Extract the [x, y] coordinate from the center of the cell holding the provided text.  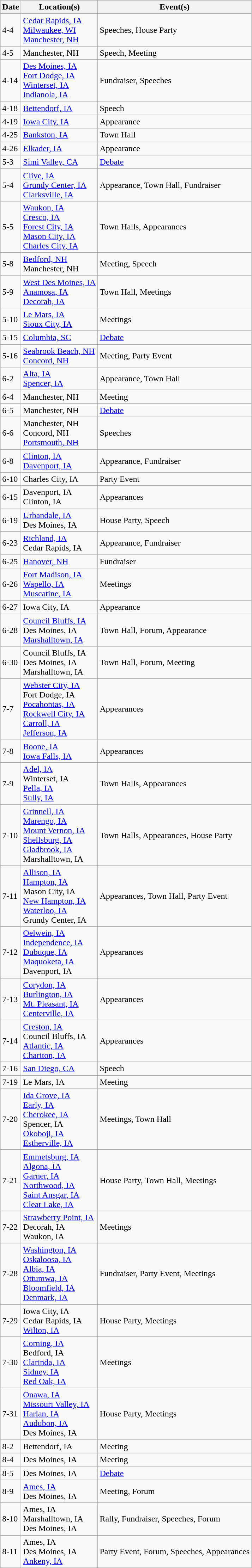
Des Moines, IA Fort Dodge, IA Winterset, IA Indianola, IA [59, 80]
Date [11, 7]
6-4 [11, 397]
Town Hall [175, 135]
Davenport, IA Clinton, IA [59, 497]
Bedford, NH Manchester, NH [59, 264]
8-5 [11, 1473]
4-5 [11, 53]
Charles City, IA [59, 479]
7-14 [11, 1041]
5-8 [11, 264]
6-6 [11, 433]
Location(s) [59, 7]
8-11 [11, 1551]
Corydon, IA Burlington, IA Mt. Pleasant, IA Centerville, IA [59, 999]
Appearances, Town Hall, Party Event [175, 896]
7-20 [11, 1119]
Webster City, IA Fort Dodge, IA Pocahontas, IA Rockwell City, IA Carroll, IA Jefferson, IA [59, 709]
8-2 [11, 1446]
5-5 [11, 227]
6-26 [11, 584]
Speech, Meeting [175, 53]
Fundraiser [175, 561]
6-23 [11, 543]
4-18 [11, 108]
7-29 [11, 1320]
Columbia, SC [59, 338]
Speeches, House Party [175, 30]
7-30 [11, 1363]
6-2 [11, 379]
Manchester, NH Concord, NH Portsmouth, NH [59, 433]
7-9 [11, 784]
Boone, IA Iowa Falls, IA [59, 751]
7-31 [11, 1414]
5-4 [11, 185]
Ames, IA Des Moines, IA Ankeny, IA [59, 1551]
Event(s) [175, 7]
7-19 [11, 1082]
West Des Moines, IA Anamosa, IA Decorah, IA [59, 292]
6-5 [11, 410]
San Diego, CA [59, 1069]
6-30 [11, 663]
7-16 [11, 1069]
Alta, IA Spencer, IA [59, 379]
6-8 [11, 461]
Meeting, Party Event [175, 356]
Richland, IA Cedar Rapids, IA [59, 543]
Party Event [175, 479]
Rally, Fundraiser, Speeches, Forum [175, 1519]
Emmetsburg, IA Algona, IA Garner, IA Northwood, IA Saint Ansgar, IA Clear Lake, IA [59, 1180]
Meeting, Forum [175, 1492]
4-4 [11, 30]
Appearance, Town Hall [175, 379]
5-16 [11, 356]
Iowa City, IA Cedar Rapids, IA Wilton, IA [59, 1320]
4-26 [11, 148]
4-25 [11, 135]
Creston, IA Council Bluffs, IA Atlantic, IA Chariton, IA [59, 1041]
House Party, Town Hall, Meetings [175, 1180]
6-27 [11, 607]
7-12 [11, 952]
Allison, IA Hampton, IA Mason City, IA New Hampton, IA Waterloo, IA Grundy Center, IA [59, 896]
Grinnell, IA Marengo, IA Mount Vernon, IA Shellsburg, IA Gladbrook, IA Marshalltown, IA [59, 835]
7-10 [11, 835]
6-19 [11, 520]
Elkader, IA [59, 148]
6-15 [11, 497]
8-10 [11, 1519]
7-28 [11, 1274]
Strawberry Point, IA Decorah, IA Waukon, IA [59, 1227]
Le Mars, IA [59, 1082]
Oelwein, IA Independence, IA Dubuque, IA Maquoketa, IA Davenport, IA [59, 952]
Le Mars, IA Sioux City, IA [59, 319]
Urbandale, IA Des Moines, IA [59, 520]
7-8 [11, 751]
Cedar Rapids, IA Milwaukee, WI Manchester, NH [59, 30]
7-11 [11, 896]
Clinton, IA Davenport, IA [59, 461]
Town Halls, Appearances, House Party [175, 835]
5-3 [11, 162]
Meeting, Speech [175, 264]
Bankston, IA [59, 135]
Speeches [175, 433]
4-14 [11, 80]
Simi Valley, CA [59, 162]
Ames, IA Des Moines, IA [59, 1492]
4-19 [11, 122]
Town Hall, Forum, Meeting [175, 663]
Corning, IA Bedford, IA Clarinda, IA Sidney, IA Red Oak, IA [59, 1363]
7-7 [11, 709]
5-15 [11, 338]
House Party, Speech [175, 520]
6-10 [11, 479]
6-25 [11, 561]
8-4 [11, 1460]
Meetings, Town Hall [175, 1119]
Town Hall, Forum, Appearance [175, 630]
Hanover, NH [59, 561]
Adel, IA Winterset, IA Pella, IA Sully, IA [59, 784]
Ida Grove, IA Early, IA Cherokee, IA Spencer, IA Okoboji, IA Estherville, IA [59, 1119]
Washington, IA Oskaloosa, IA Albia, IA Ottumwa, IA Bloomfield, IA Denmark, IA [59, 1274]
7-22 [11, 1227]
Town Hall, Meetings [175, 292]
5-10 [11, 319]
5-9 [11, 292]
Fort Madison, IAWapello, IAMuscatine, IA [59, 584]
Ames, IA Marshalltown, IA Des Moines, IA [59, 1519]
Party Event, Forum, Speeches, Appearances [175, 1551]
Appearance, Town Hall, Fundraiser [175, 185]
Onawa, IA Missouri Valley, IA Harlan, IA Audubon, IA Des Moines, IA [59, 1414]
Waukon, IA Cresco, IA Forest City, IA Mason City, IA Charles City, IA [59, 227]
Fundraiser, Party Event, Meetings [175, 1274]
7-21 [11, 1180]
Clive, IA Grundy Center, IA Clarksville, IA [59, 185]
6-28 [11, 630]
Fundraiser, Speeches [175, 80]
8-9 [11, 1492]
Seabrook Beach, NH Concord, NH [59, 356]
7-13 [11, 999]
